Pinpoint the cell where the given text exists, returning its (X, Y) midpoint coordinate. 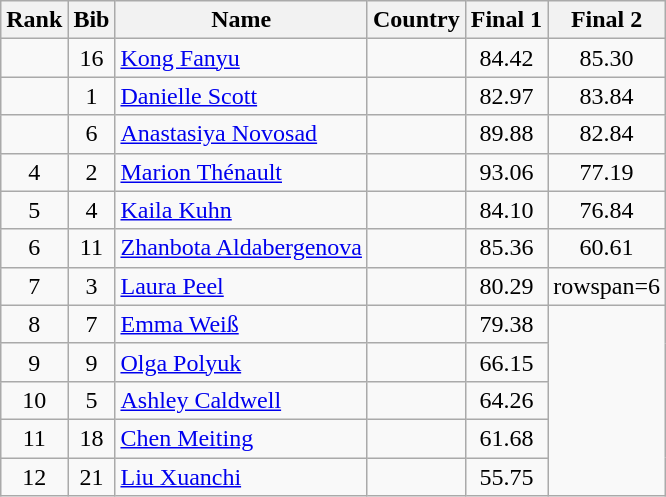
82.84 (607, 134)
93.06 (506, 172)
55.75 (506, 477)
80.29 (506, 286)
Ashley Caldwell (242, 400)
Country (416, 20)
rowspan=6 (607, 286)
Marion Thénault (242, 172)
Olga Polyuk (242, 362)
61.68 (506, 438)
Emma Weiß (242, 324)
Kaila Kuhn (242, 210)
77.19 (607, 172)
1 (92, 96)
21 (92, 477)
60.61 (607, 248)
Danielle Scott (242, 96)
85.36 (506, 248)
Rank (34, 20)
Laura Peel (242, 286)
3 (92, 286)
Final 1 (506, 20)
Name (242, 20)
Bib (92, 20)
2 (92, 172)
85.30 (607, 58)
18 (92, 438)
79.38 (506, 324)
89.88 (506, 134)
Zhanbota Aldabergenova (242, 248)
64.26 (506, 400)
10 (34, 400)
84.10 (506, 210)
82.97 (506, 96)
Liu Xuanchi (242, 477)
76.84 (607, 210)
Chen Meiting (242, 438)
8 (34, 324)
83.84 (607, 96)
16 (92, 58)
12 (34, 477)
Kong Fanyu (242, 58)
84.42 (506, 58)
Final 2 (607, 20)
Anastasiya Novosad (242, 134)
66.15 (506, 362)
